Find where the given text appears and provide that cell's center as [X, Y] coordinate. 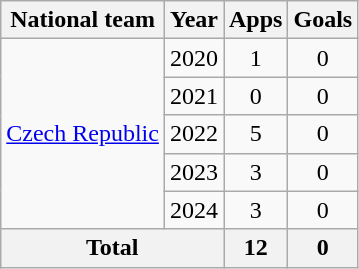
12 [256, 248]
2020 [194, 58]
Total [112, 248]
2023 [194, 172]
2021 [194, 96]
5 [256, 134]
1 [256, 58]
Year [194, 20]
2024 [194, 210]
Apps [256, 20]
2022 [194, 134]
Goals [323, 20]
Czech Republic [83, 134]
National team [83, 20]
